Return the [x, y] coordinate for the center point of the cell that contains the specified text.  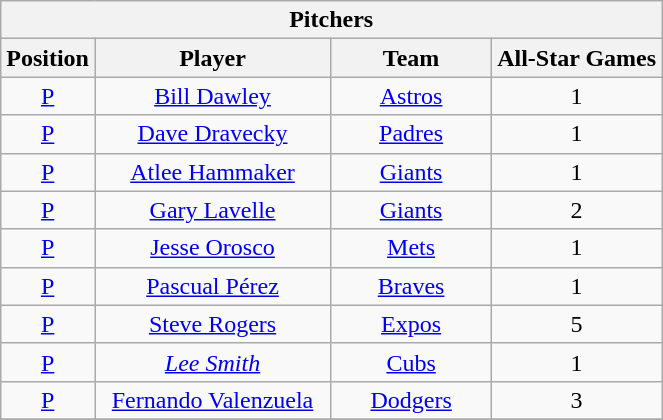
Cubs [412, 362]
Dave Dravecky [212, 134]
Expos [412, 324]
Fernando Valenzuela [212, 400]
All-Star Games [577, 58]
Astros [412, 96]
Team [412, 58]
Player [212, 58]
2 [577, 210]
Atlee Hammaker [212, 172]
Pitchers [332, 20]
Dodgers [412, 400]
Gary Lavelle [212, 210]
Steve Rogers [212, 324]
Lee Smith [212, 362]
Pascual Pérez [212, 286]
Padres [412, 134]
5 [577, 324]
Position [48, 58]
Mets [412, 248]
Bill Dawley [212, 96]
3 [577, 400]
Jesse Orosco [212, 248]
Braves [412, 286]
